Find where the given text appears and provide that cell's center as [x, y] coordinate. 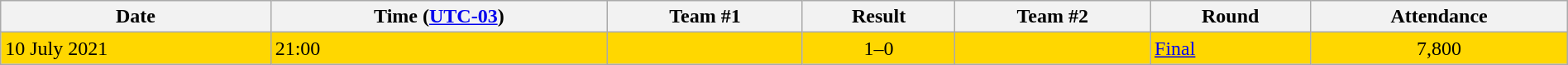
Date [136, 17]
Result [878, 17]
Team #2 [1053, 17]
21:00 [438, 48]
Attendance [1439, 17]
7,800 [1439, 48]
Final [1231, 48]
Time (UTC-03) [438, 17]
Round [1231, 17]
Team #1 [705, 17]
10 July 2021 [136, 48]
1–0 [878, 48]
